Pinpoint the cell where the given text exists, returning its [x, y] midpoint coordinate. 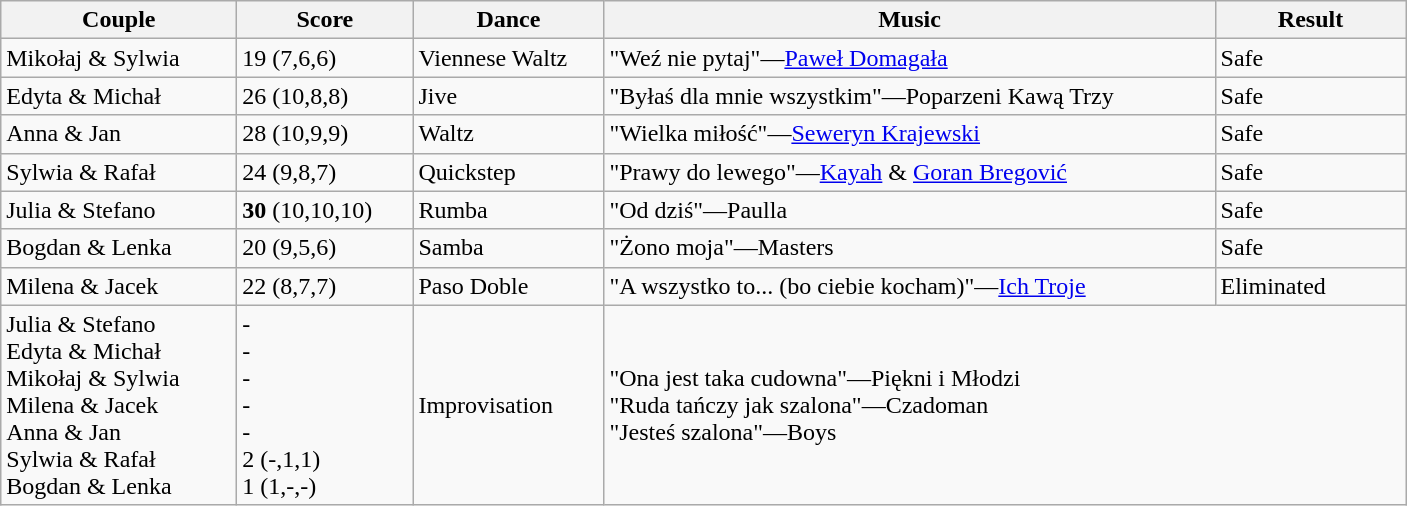
22 (8,7,7) [325, 286]
Bogdan & Lenka [119, 248]
Mikołaj & Sylwia [119, 58]
Quickstep [508, 172]
"Weź nie pytaj"—Paweł Domagała [910, 58]
"Prawy do lewego"—Kayah & Goran Bregović [910, 172]
Couple [119, 20]
19 (7,6,6) [325, 58]
26 (10,8,8) [325, 96]
"Ona jest taka cudowna"—Piękni i Młodzi"Ruda tańczy jak szalona"—Czadoman"Jesteś szalona"—Boys [1005, 405]
Edyta & Michał [119, 96]
"Byłaś dla mnie wszystkim"—Poparzeni Kawą Trzy [910, 96]
Improvisation [508, 405]
Milena & Jacek [119, 286]
28 (10,9,9) [325, 134]
Eliminated [1310, 286]
Music [910, 20]
-----2 (-,1,1)1 (1,-,-) [325, 405]
Sylwia & Rafał [119, 172]
Rumba [508, 210]
Anna & Jan [119, 134]
Paso Doble [508, 286]
"A wszystko to... (bo ciebie kocham)"—Ich Troje [910, 286]
20 (9,5,6) [325, 248]
Samba [508, 248]
24 (9,8,7) [325, 172]
Result [1310, 20]
Score [325, 20]
30 (10,10,10) [325, 210]
"Żono moja"—Masters [910, 248]
"Od dziś"—Paulla [910, 210]
Viennese Waltz [508, 58]
Jive [508, 96]
"Wielka miłość"—Seweryn Krajewski [910, 134]
Waltz [508, 134]
Dance [508, 20]
Julia & Stefano [119, 210]
Julia & StefanoEdyta & MichałMikołaj & SylwiaMilena & JacekAnna & JanSylwia & RafałBogdan & Lenka [119, 405]
